Capture the cell that displays the provided text and extract its (X, Y) central coordinate. 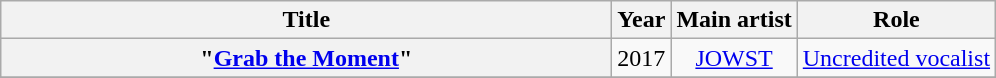
JOWST (734, 58)
Uncredited vocalist (896, 58)
Role (896, 20)
Title (306, 20)
"Grab the Moment" (306, 58)
Main artist (734, 20)
Year (642, 20)
2017 (642, 58)
